Return the (X, Y) coordinate for the center point of the cell that contains the specified text.  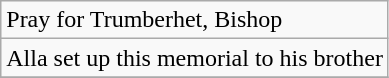
Pray for Trumberhet, Bishop (195, 20)
Alla set up this memorial to his brother (195, 58)
